Identify which cell holds the provided text, then report its (X, Y) central coordinate. 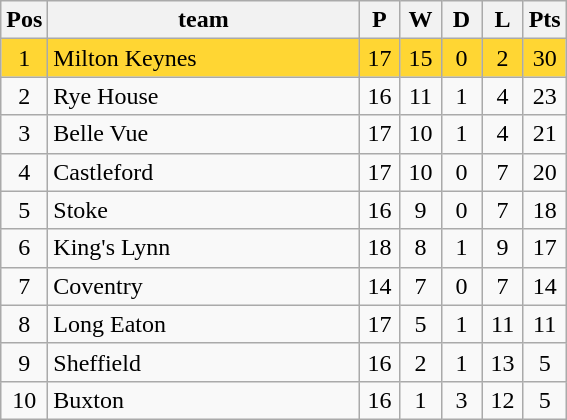
13 (502, 362)
team (204, 20)
Long Eaton (204, 324)
12 (502, 400)
Sheffield (204, 362)
Castleford (204, 172)
Rye House (204, 96)
23 (544, 96)
21 (544, 134)
King's Lynn (204, 248)
6 (24, 248)
Buxton (204, 400)
Pts (544, 20)
Coventry (204, 286)
15 (420, 58)
Milton Keynes (204, 58)
P (380, 20)
Stoke (204, 210)
20 (544, 172)
30 (544, 58)
D (462, 20)
W (420, 20)
Pos (24, 20)
L (502, 20)
Belle Vue (204, 134)
